Extract the [x, y] coordinate from the center of the cell holding the provided text.  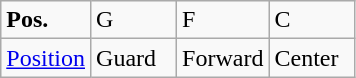
G [134, 20]
Forward [223, 58]
F [223, 20]
Position [46, 58]
Center [312, 58]
C [312, 20]
Guard [134, 58]
Pos. [46, 20]
